Pinpoint the cell where the given text exists, returning its [x, y] midpoint coordinate. 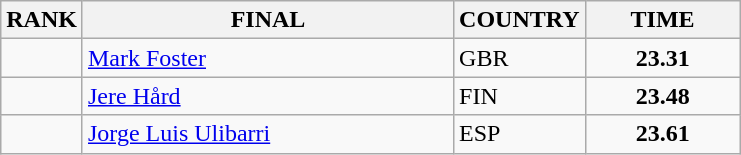
ESP [520, 134]
FINAL [268, 20]
Jere Hård [268, 96]
Jorge Luis Ulibarri [268, 134]
23.48 [662, 96]
Mark Foster [268, 58]
23.31 [662, 58]
COUNTRY [520, 20]
23.61 [662, 134]
TIME [662, 20]
FIN [520, 96]
RANK [42, 20]
GBR [520, 58]
